Return [X, Y] of the center of cell containing provided text 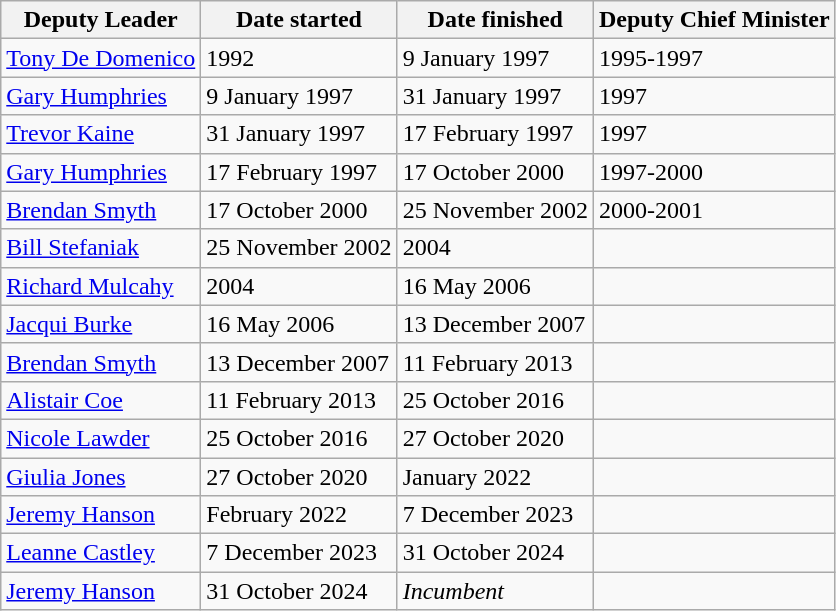
Date finished [495, 20]
2000-2001 [714, 210]
Giulia Jones [101, 477]
Richard Mulcahy [101, 286]
Incumbent [495, 591]
Bill Stefaniak [101, 248]
Leanne Castley [101, 553]
1995-1997 [714, 58]
1992 [299, 58]
January 2022 [495, 477]
Date started [299, 20]
Deputy Leader [101, 20]
Deputy Chief Minister [714, 20]
Nicole Lawder [101, 438]
February 2022 [299, 515]
Trevor Kaine [101, 134]
Jacqui Burke [101, 324]
Alistair Coe [101, 400]
1997-2000 [714, 172]
Tony De Domenico [101, 58]
